Pinpoint the cell where the given text exists, returning its (x, y) midpoint coordinate. 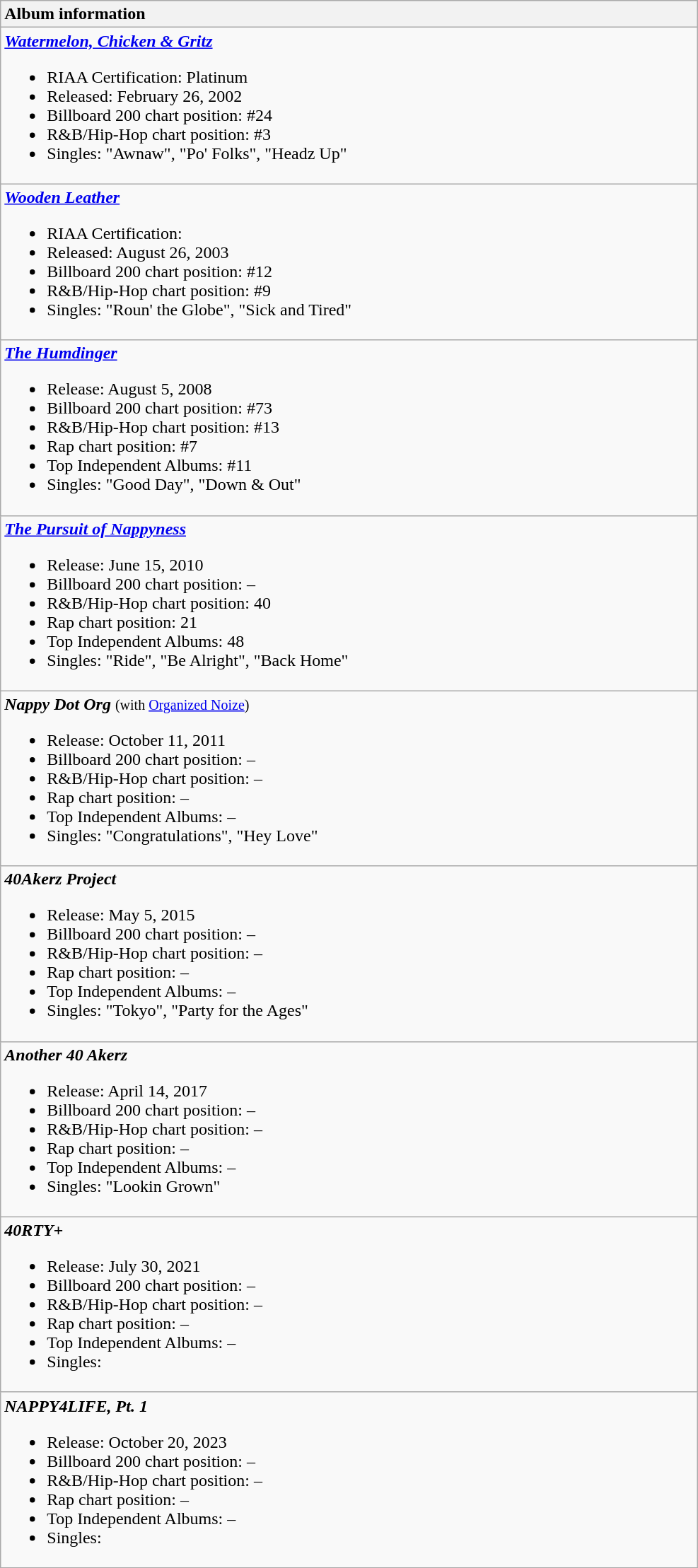
40RTY+ Release: July 30, 2021Billboard 200 chart position: –R&B/Hip-Hop chart position: –Rap chart position: –Top Independent Albums: –Singles: (349, 1304)
Album information (349, 14)
